Find where the given text appears and provide that cell's center as (X, Y) coordinate. 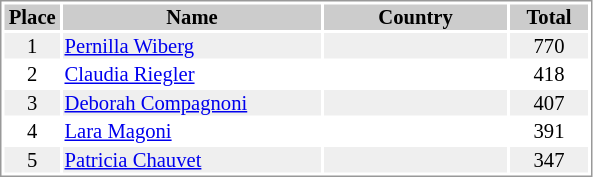
Patricia Chauvet (192, 160)
Country (416, 17)
Deborah Compagnoni (192, 103)
1 (32, 46)
Total (549, 17)
Place (32, 17)
Name (192, 17)
Lara Magoni (192, 131)
3 (32, 103)
347 (549, 160)
Pernilla Wiberg (192, 46)
407 (549, 103)
5 (32, 160)
418 (549, 75)
2 (32, 75)
770 (549, 46)
4 (32, 131)
Claudia Riegler (192, 75)
391 (549, 131)
